Extract the [X, Y] coordinate from the center of the cell holding the provided text.  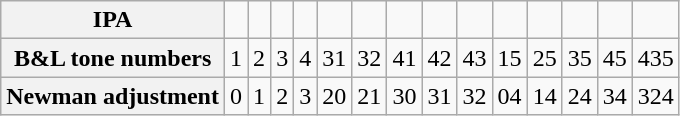
24 [580, 96]
34 [614, 96]
4 [306, 58]
43 [474, 58]
35 [580, 58]
Newman adjustment [113, 96]
30 [404, 96]
324 [656, 96]
25 [544, 58]
42 [440, 58]
0 [236, 96]
41 [404, 58]
04 [510, 96]
15 [510, 58]
21 [370, 96]
20 [334, 96]
45 [614, 58]
B&L tone numbers [113, 58]
IPA [113, 20]
14 [544, 96]
435 [656, 58]
